Pinpoint the cell where the given text exists, returning its (x, y) midpoint coordinate. 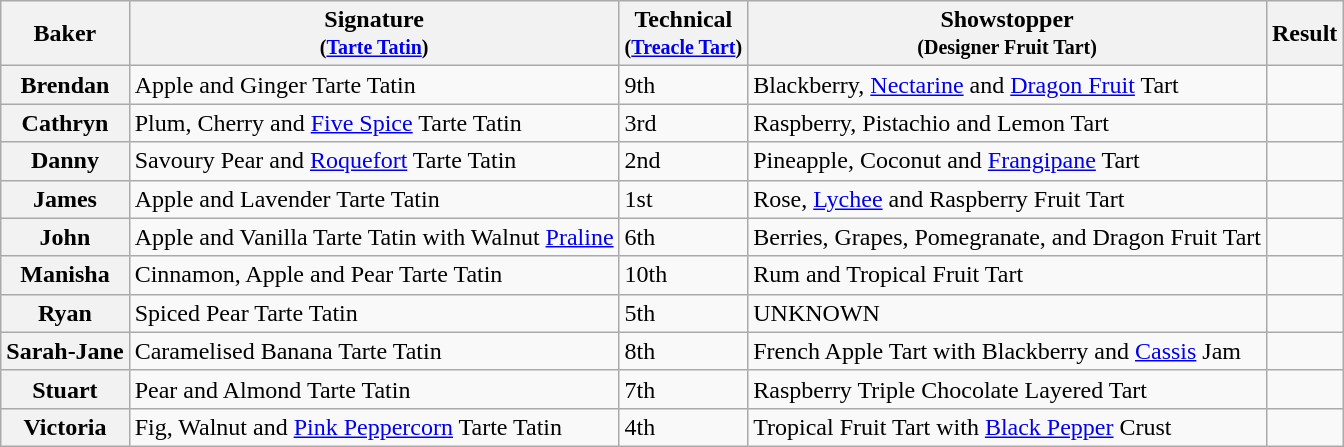
9th (684, 85)
Result (1304, 34)
6th (684, 237)
3rd (684, 123)
Raspberry, Pistachio and Lemon Tart (1008, 123)
Manisha (65, 275)
5th (684, 313)
Raspberry Triple Chocolate Layered Tart (1008, 389)
Baker (65, 34)
Apple and Ginger Tarte Tatin (374, 85)
Brendan (65, 85)
UNKNOWN (1008, 313)
Ryan (65, 313)
Rose, Lychee and Raspberry Fruit Tart (1008, 199)
7th (684, 389)
Apple and Lavender Tarte Tatin (374, 199)
Pineapple, Coconut and Frangipane Tart (1008, 161)
Fig, Walnut and Pink Peppercorn Tarte Tatin (374, 427)
8th (684, 351)
Victoria (65, 427)
Danny (65, 161)
French Apple Tart with Blackberry and Cassis Jam (1008, 351)
Technical(Treacle Tart) (684, 34)
10th (684, 275)
Sarah-Jane (65, 351)
Stuart (65, 389)
Plum, Cherry and Five Spice Tarte Tatin (374, 123)
John (65, 237)
Rum and Tropical Fruit Tart (1008, 275)
Berries, Grapes, Pomegranate, and Dragon Fruit Tart (1008, 237)
Spiced Pear Tarte Tatin (374, 313)
Cathryn (65, 123)
Signature(Tarte Tatin) (374, 34)
Tropical Fruit Tart with Black Pepper Crust (1008, 427)
1st (684, 199)
2nd (684, 161)
Showstopper(Designer Fruit Tart) (1008, 34)
Savoury Pear and Roquefort Tarte Tatin (374, 161)
4th (684, 427)
Pear and Almond Tarte Tatin (374, 389)
Cinnamon, Apple and Pear Tarte Tatin (374, 275)
Caramelised Banana Tarte Tatin (374, 351)
James (65, 199)
Apple and Vanilla Tarte Tatin with Walnut Praline (374, 237)
Blackberry, Nectarine and Dragon Fruit Tart (1008, 85)
